Return the (x, y) coordinate for the center point of the cell that contains the specified text.  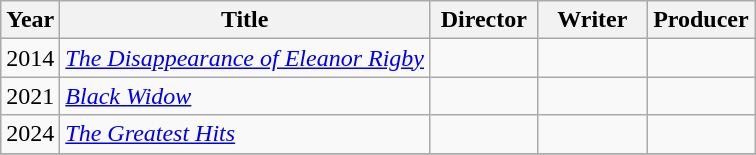
2021 (30, 96)
Black Widow (245, 96)
Writer (592, 20)
Year (30, 20)
The Greatest Hits (245, 134)
Director (484, 20)
2024 (30, 134)
The Disappearance of Eleanor Rigby (245, 58)
Title (245, 20)
2014 (30, 58)
Producer (702, 20)
